Extract the (x, y) coordinate from the center of the cell holding the provided text.  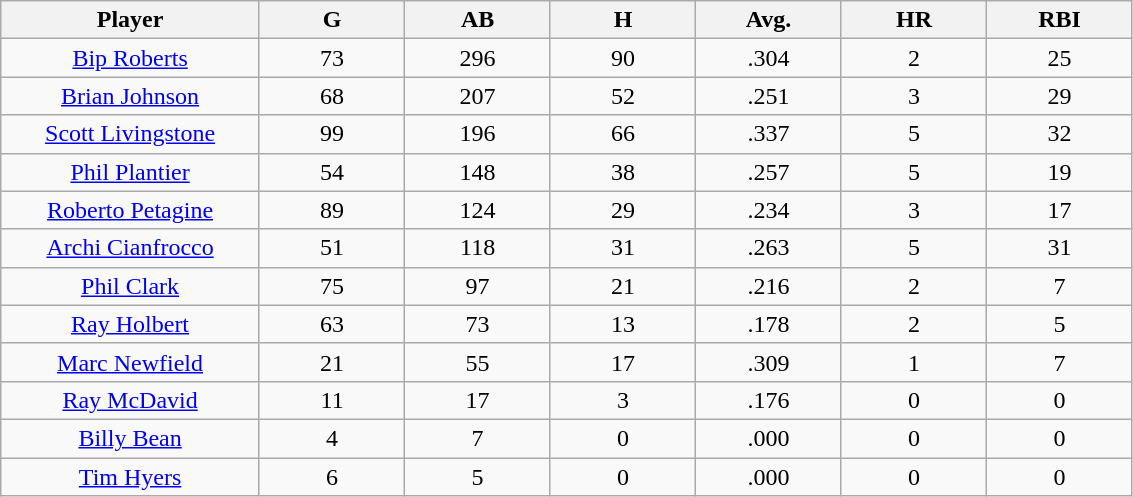
99 (332, 134)
124 (478, 210)
90 (622, 58)
.263 (768, 248)
.216 (768, 286)
66 (622, 134)
Avg. (768, 20)
.176 (768, 400)
.257 (768, 172)
Brian Johnson (130, 96)
HR (914, 20)
4 (332, 438)
89 (332, 210)
Marc Newfield (130, 362)
Tim Hyers (130, 477)
.234 (768, 210)
118 (478, 248)
38 (622, 172)
52 (622, 96)
63 (332, 324)
148 (478, 172)
Phil Plantier (130, 172)
6 (332, 477)
68 (332, 96)
G (332, 20)
RBI (1060, 20)
19 (1060, 172)
32 (1060, 134)
55 (478, 362)
13 (622, 324)
.304 (768, 58)
.337 (768, 134)
AB (478, 20)
Ray Holbert (130, 324)
Phil Clark (130, 286)
.309 (768, 362)
54 (332, 172)
Roberto Petagine (130, 210)
Archi Cianfrocco (130, 248)
.251 (768, 96)
Scott Livingstone (130, 134)
11 (332, 400)
H (622, 20)
Ray McDavid (130, 400)
196 (478, 134)
Bip Roberts (130, 58)
25 (1060, 58)
Player (130, 20)
296 (478, 58)
.178 (768, 324)
97 (478, 286)
1 (914, 362)
Billy Bean (130, 438)
51 (332, 248)
75 (332, 286)
207 (478, 96)
